Pinpoint the cell where the given text exists, returning its [X, Y] midpoint coordinate. 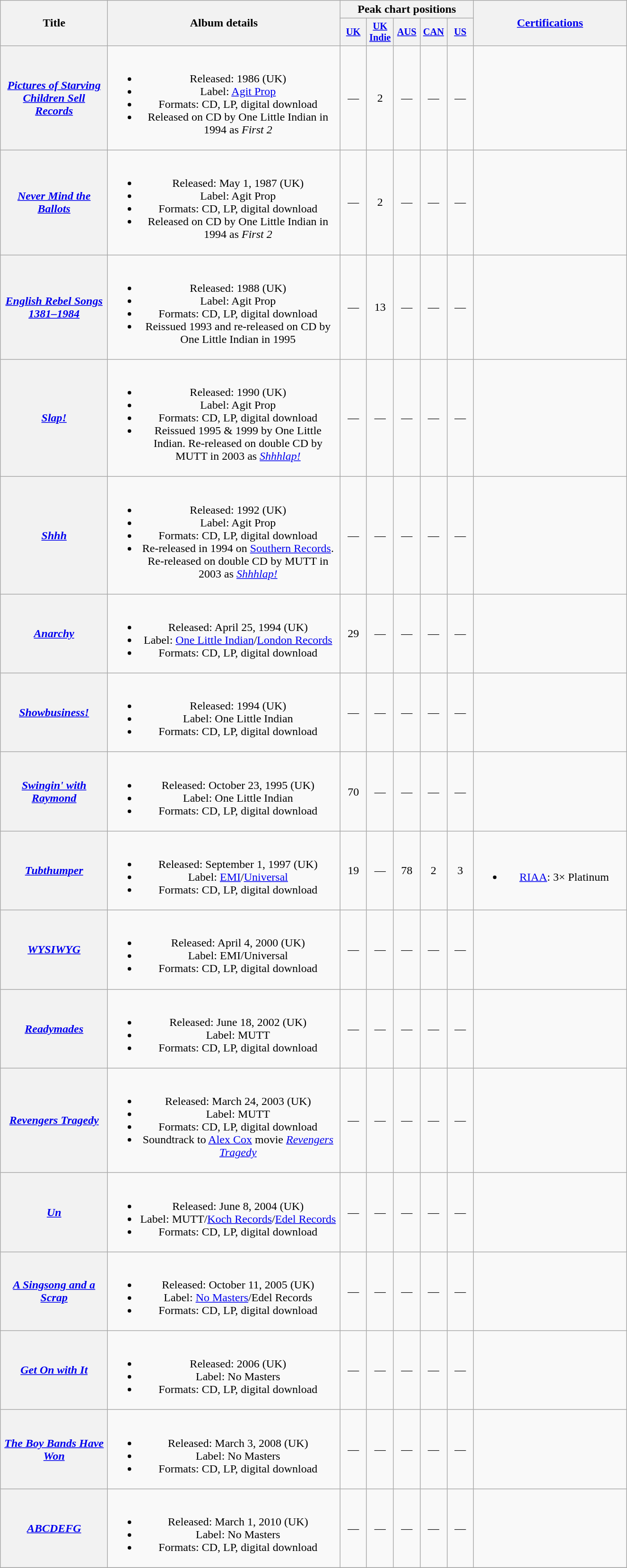
WYSIWYG [54, 950]
Released: April 4, 2000 (UK)Label: EMI/UniversalFormats: CD, LP, digital download [224, 950]
US [461, 32]
Released: March 3, 2008 (UK)Label: No MastersFormats: CD, LP, digital download [224, 1449]
Showbusiness! [54, 712]
Tubthumper [54, 870]
Revengers Tragedy [54, 1120]
Released: 2006 (UK)Label: No MastersFormats: CD, LP, digital download [224, 1370]
Released: October 23, 1995 (UK)Label: One Little IndianFormats: CD, LP, digital download [224, 792]
AUS [407, 32]
29 [354, 634]
Anarchy [54, 634]
Shhh [54, 535]
Released: 1986 (UK)Label: Agit PropFormats: CD, LP, digital downloadReleased on CD by One Little Indian in 1994 as First 2 [224, 97]
A Singsong and a Scrap [54, 1291]
Released: May 1, 1987 (UK)Label: Agit PropFormats: CD, LP, digital downloadReleased on CD by One Little Indian in 1994 as First 2 [224, 202]
English Rebel Songs 1381–1984 [54, 307]
CAN [434, 32]
Released: April 25, 1994 (UK)Label: One Little Indian/London RecordsFormats: CD, LP, digital download [224, 634]
ABCDEFG [54, 1528]
Swingin' with Raymond [54, 792]
Get On with It [54, 1370]
19 [354, 870]
70 [354, 792]
13 [380, 307]
Never Mind the Ballots [54, 202]
Certifications [550, 23]
Album details [224, 23]
Released: September 1, 1997 (UK)Label: EMI/UniversalFormats: CD, LP, digital download [224, 870]
Peak chart positions [407, 9]
Released: June 18, 2002 (UK)Label: MUTTFormats: CD, LP, digital download [224, 1028]
Un [54, 1212]
Released: March 24, 2003 (UK)Label: MUTTFormats: CD, LP, digital downloadSoundtrack to Alex Cox movie Revengers Tragedy [224, 1120]
3 [461, 870]
Slap! [54, 418]
Pictures of Starving Children Sell Records [54, 97]
Released: October 11, 2005 (UK)Label: No Masters/Edel RecordsFormats: CD, LP, digital download [224, 1291]
Title [54, 23]
Readymades [54, 1028]
Released: 1994 (UK)Label: One Little IndianFormats: CD, LP, digital download [224, 712]
78 [407, 870]
UKIndie [380, 32]
The Boy Bands Have Won [54, 1449]
UK [354, 32]
Released: June 8, 2004 (UK)Label: MUTT/Koch Records/Edel RecordsFormats: CD, LP, digital download [224, 1212]
RIAA: 3× Platinum [550, 870]
Released: 1988 (UK)Label: Agit PropFormats: CD, LP, digital downloadReissued 1993 and re-released on CD by One Little Indian in 1995 [224, 307]
Released: March 1, 2010 (UK)Label: No MastersFormats: CD, LP, digital download [224, 1528]
